Capture the cell that displays the provided text and extract its [x, y] central coordinate. 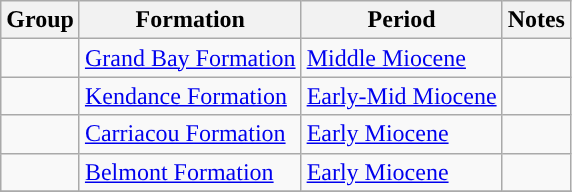
Early-Mid Miocene [402, 96]
Period [402, 20]
Notes [536, 20]
Middle Miocene [402, 58]
Belmont Formation [190, 172]
Formation [190, 20]
Carriacou Formation [190, 134]
Group [40, 20]
Kendance Formation [190, 96]
Grand Bay Formation [190, 58]
